Find where the given text appears and provide that cell's center as [X, Y] coordinate. 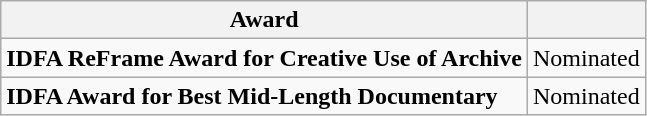
Award [264, 20]
IDFA ReFrame Award for Creative Use of Archive [264, 58]
IDFA Award for Best Mid-Length Documentary [264, 96]
